For the text-containing cell, return its midpoint in [x, y] coordinate format. 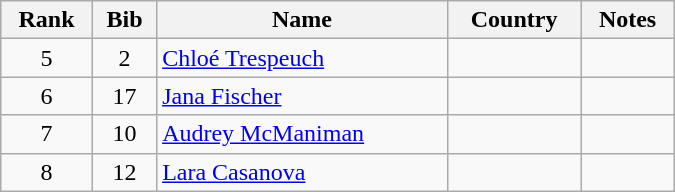
6 [47, 96]
7 [47, 134]
Bib [124, 20]
5 [47, 58]
12 [124, 172]
Notes [628, 20]
Name [302, 20]
Country [514, 20]
2 [124, 58]
Jana Fischer [302, 96]
Audrey McManiman [302, 134]
Rank [47, 20]
8 [47, 172]
Lara Casanova [302, 172]
10 [124, 134]
17 [124, 96]
Chloé Trespeuch [302, 58]
